Scan for the cell matching the given text and deliver its [x, y] coordinate at center. 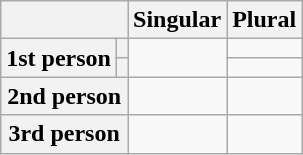
2nd person [64, 96]
1st person [59, 58]
Plural [264, 20]
3rd person [64, 134]
Singular [178, 20]
